Find where the given text appears and provide that cell's center as [X, Y] coordinate. 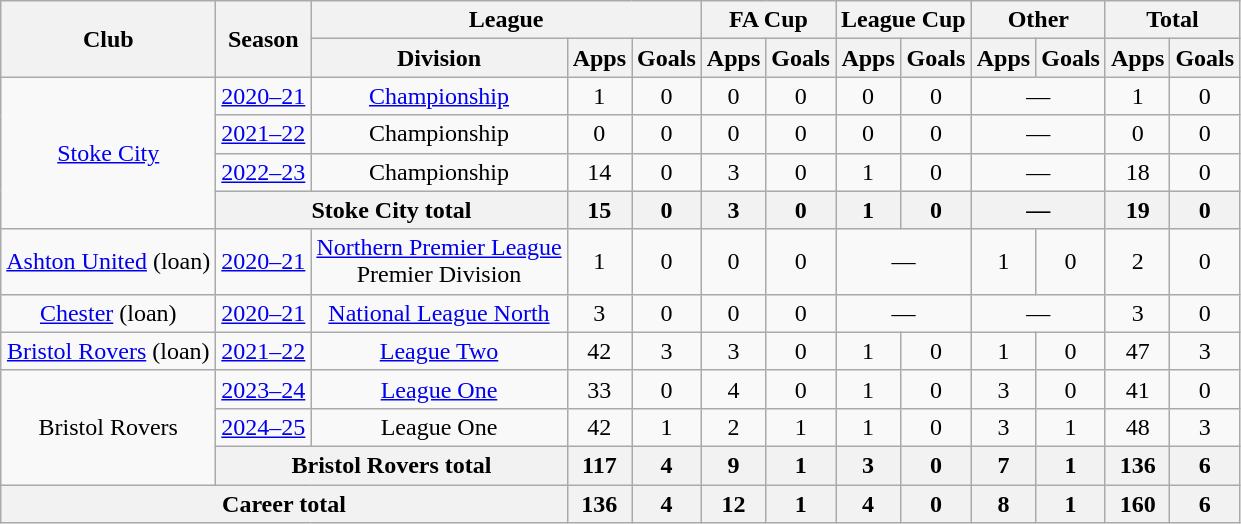
47 [1137, 351]
Chester (loan) [108, 313]
Stoke City [108, 153]
Bristol Rovers total [392, 465]
National League North [439, 313]
9 [733, 465]
League Two [439, 351]
Bristol Rovers (loan) [108, 351]
48 [1137, 427]
8 [1003, 503]
Other [1038, 20]
Division [439, 58]
117 [599, 465]
Northern Premier LeaguePremier Division [439, 262]
2022–23 [264, 172]
2023–24 [264, 389]
41 [1137, 389]
Club [108, 39]
Ashton United (loan) [108, 262]
League [506, 20]
FA Cup [768, 20]
Career total [284, 503]
14 [599, 172]
15 [599, 210]
2024–25 [264, 427]
12 [733, 503]
33 [599, 389]
Bristol Rovers [108, 427]
Season [264, 39]
Stoke City total [392, 210]
Total [1172, 20]
19 [1137, 210]
160 [1137, 503]
7 [1003, 465]
League Cup [904, 20]
18 [1137, 172]
